Output the [x, y] coordinate of the center of the cell containing the given text.  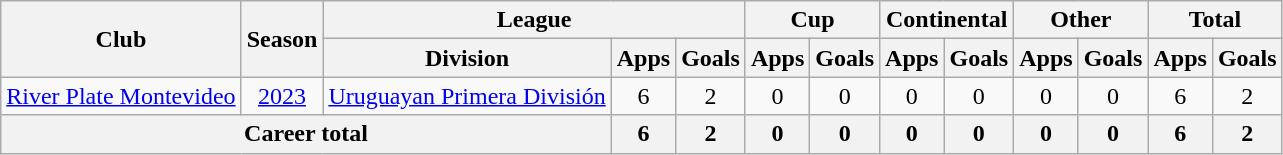
Uruguayan Primera División [467, 96]
League [534, 20]
River Plate Montevideo [121, 96]
Continental [947, 20]
Season [282, 39]
Other [1081, 20]
Cup [812, 20]
Career total [306, 134]
Division [467, 58]
2023 [282, 96]
Total [1215, 20]
Club [121, 39]
